For the text-containing cell, return its midpoint in [x, y] coordinate format. 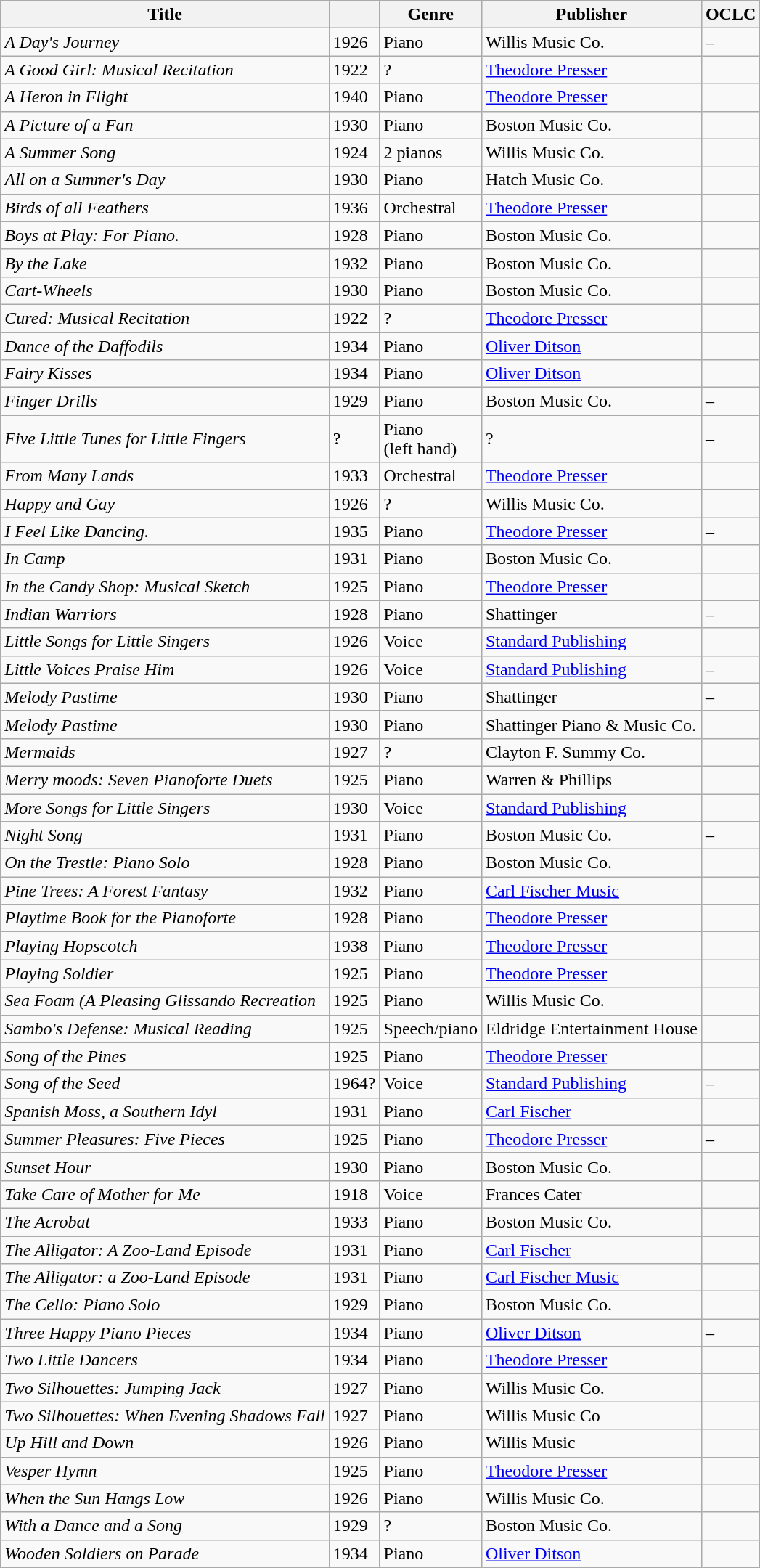
Little Songs for Little Singers [166, 642]
A Picture of a Fan [166, 125]
Clayton F. Summy Co. [591, 752]
Spanish Moss, a Southern Idyl [166, 1111]
Two Silhouettes: When Evening Shadows Fall [166, 1416]
Fairy Kisses [166, 374]
Dance of the Daffodils [166, 346]
Up Hill and Down [166, 1443]
Two Silhouettes: Jumping Jack [166, 1388]
A Heron in Flight [166, 97]
In the Candy Shop: Musical Sketch [166, 587]
Sea Foam (A Pleasing Glissando Recreation [166, 1001]
2 pianos [430, 152]
Cart-Wheels [166, 290]
Take Care of Mother for Me [166, 1194]
Shattinger Piano & Music Co. [591, 724]
Playing Hopscotch [166, 946]
Eldridge Entertainment House [591, 1029]
Three Happy Piano Pieces [166, 1333]
Cured: Musical Recitation [166, 318]
The Acrobat [166, 1222]
1918 [354, 1194]
1924 [354, 152]
Two Little Dancers [166, 1360]
Merry moods: Seven Pianoforte Duets [166, 780]
A Good Girl: Musical Recitation [166, 70]
A Summer Song [166, 152]
Five Little Tunes for Little Fingers [166, 438]
Song of the Seed [166, 1084]
Piano(left hand) [430, 438]
I Feel Like Dancing. [166, 531]
Little Voices Praise Him [166, 669]
Vesper Hymn [166, 1471]
From Many Lands [166, 476]
The Alligator: A Zoo-Land Episode [166, 1249]
1938 [354, 946]
Frances Cater [591, 1194]
Indian Warriors [166, 614]
Song of the Pines [166, 1056]
Willis Music [591, 1443]
Happy and Gay [166, 504]
Mermaids [166, 752]
Genre [430, 15]
Birds of all Feathers [166, 208]
Sambo's Defense: Musical Reading [166, 1029]
Speech/piano [430, 1029]
Sunset Hour [166, 1167]
Publisher [591, 15]
The Alligator: a Zoo-Land Episode [166, 1278]
Playtime Book for the Pianoforte [166, 918]
1936 [354, 208]
A Day's Journey [166, 42]
Willis Music Co [591, 1416]
OCLC [730, 15]
Playing Soldier [166, 973]
Summer Pleasures: Five Pieces [166, 1139]
All on a Summer's Day [166, 180]
1935 [354, 531]
On the Trestle: Piano Solo [166, 863]
When the Sun Hangs Low [166, 1498]
Warren & Phillips [591, 780]
Title [166, 15]
1940 [354, 97]
Hatch Music Co. [591, 180]
Boys at Play: For Piano. [166, 235]
With a Dance and a Song [166, 1526]
Pine Trees: A Forest Fantasy [166, 891]
Wooden Soldiers on Parade [166, 1553]
Finger Drills [166, 401]
More Songs for Little Singers [166, 808]
Night Song [166, 836]
In Camp [166, 559]
By the Lake [166, 263]
The Cello: Piano Solo [166, 1305]
1964? [354, 1084]
